Pinpoint the cell where the given text exists, returning its (x, y) midpoint coordinate. 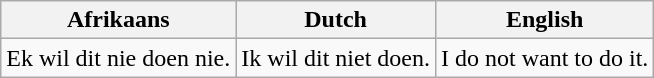
Ek wil dit nie doen nie. (118, 58)
Dutch (336, 20)
I do not want to do it. (544, 58)
English (544, 20)
Ik wil dit niet doen. (336, 58)
Afrikaans (118, 20)
